Provide the (x, y) coordinate of the cell's center where the given text is located.  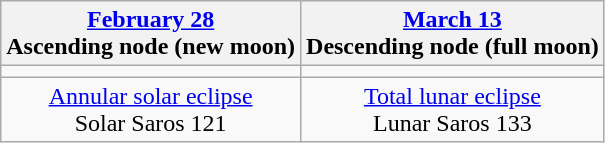
February 28Ascending node (new moon) (151, 34)
Annular solar eclipseSolar Saros 121 (151, 110)
Total lunar eclipseLunar Saros 133 (453, 110)
March 13Descending node (full moon) (453, 34)
